Extract the [x, y] coordinate from the center of the cell holding the provided text.  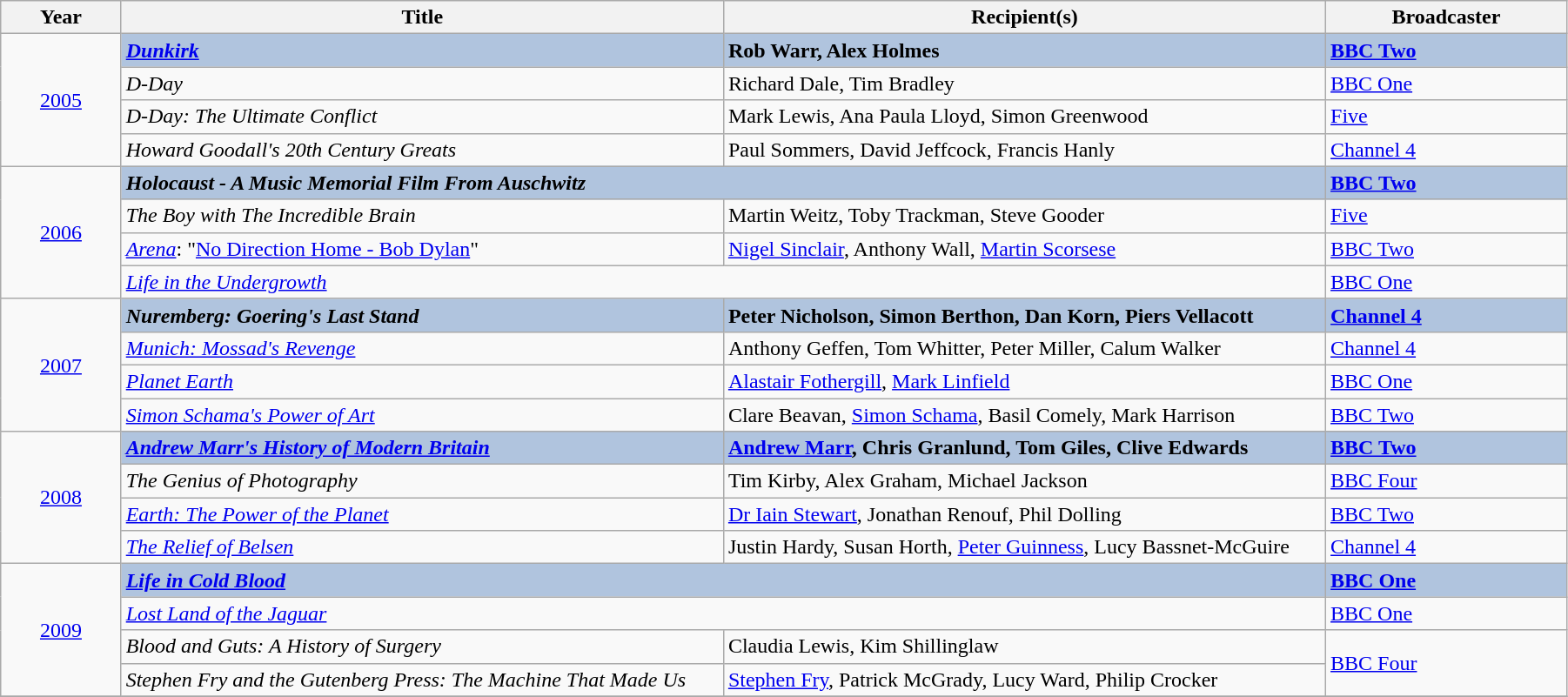
Arena: "No Direction Home - Bob Dylan" [422, 249]
Earth: The Power of the Planet [422, 514]
Planet Earth [422, 381]
2007 [61, 365]
Holocaust - A Music Memorial Film From Auschwitz [723, 183]
Tim Kirby, Alex Graham, Michael Jackson [1024, 481]
Life in the Undergrowth [723, 282]
2008 [61, 498]
2006 [61, 232]
Year [61, 17]
Life in Cold Blood [723, 580]
Peter Nicholson, Simon Berthon, Dan Korn, Piers Vellacott [1024, 315]
D-Day: The Ultimate Conflict [422, 117]
Andrew Marr's History of Modern Britain [422, 448]
The Boy with The Incredible Brain [422, 216]
Martin Weitz, Toby Trackman, Steve Gooder [1024, 216]
Mark Lewis, Ana Paula Lloyd, Simon Greenwood [1024, 117]
Blood and Guts: A History of Surgery [422, 647]
Dunkirk [422, 50]
Richard Dale, Tim Bradley [1024, 84]
Stephen Fry, Patrick McGrady, Lucy Ward, Philip Crocker [1024, 680]
Munich: Mossad's Revenge [422, 348]
Clare Beavan, Simon Schama, Basil Comely, Mark Harrison [1024, 415]
Justin Hardy, Susan Horth, Peter Guinness, Lucy Bassnet-McGuire [1024, 547]
The Genius of Photography [422, 481]
Lost Land of the Jaguar [723, 613]
Andrew Marr, Chris Granlund, Tom Giles, Clive Edwards [1024, 448]
Title [422, 17]
Alastair Fothergill, Mark Linfield [1024, 381]
Claudia Lewis, Kim Shillinglaw [1024, 647]
Dr Iain Stewart, Jonathan Renouf, Phil Dolling [1024, 514]
Anthony Geffen, Tom Whitter, Peter Miller, Calum Walker [1024, 348]
D-Day [422, 84]
Stephen Fry and the Gutenberg Press: The Machine That Made Us [422, 680]
Broadcaster [1446, 17]
The Relief of Belsen [422, 547]
Howard Goodall's 20th Century Greats [422, 150]
Nuremberg: Goering's Last Stand [422, 315]
Nigel Sinclair, Anthony Wall, Martin Scorsese [1024, 249]
2005 [61, 100]
Simon Schama's Power of Art [422, 415]
2009 [61, 630]
Rob Warr, Alex Holmes [1024, 50]
Recipient(s) [1024, 17]
Paul Sommers, David Jeffcock, Francis Hanly [1024, 150]
